Scan for the cell matching the given text and deliver its (x, y) coordinate at center. 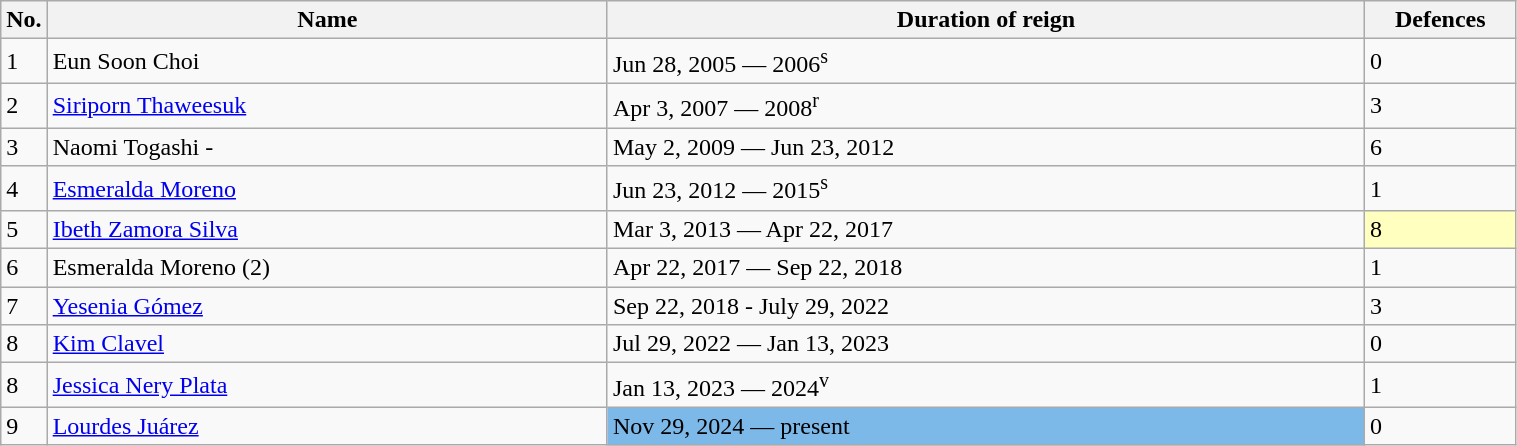
No. (24, 20)
Lourdes Juárez (327, 426)
7 (24, 306)
4 (24, 188)
Jun 23, 2012 — 2015s (986, 188)
Esmeralda Moreno (327, 188)
Apr 22, 2017 — Sep 22, 2018 (986, 268)
Apr 3, 2007 — 2008r (986, 106)
Nov 29, 2024 — present (986, 426)
Jan 13, 2023 — 2024v (986, 386)
Jun 28, 2005 — 2006s (986, 62)
Naomi Togashi - (327, 147)
2 (24, 106)
Duration of reign (986, 20)
Siriporn Thaweesuk (327, 106)
Defences (1441, 20)
May 2, 2009 — Jun 23, 2012 (986, 147)
Jessica Nery Plata (327, 386)
Yesenia Gómez (327, 306)
Eun Soon Choi (327, 62)
5 (24, 230)
Esmeralda Moreno (2) (327, 268)
Name (327, 20)
Kim Clavel (327, 344)
9 (24, 426)
Sep 22, 2018 - July 29, 2022 (986, 306)
Ibeth Zamora Silva (327, 230)
Jul 29, 2022 — Jan 13, 2023 (986, 344)
Mar 3, 2013 — Apr 22, 2017 (986, 230)
